Determine the (X, Y) coordinate at the center of the cell enclosing the given text.  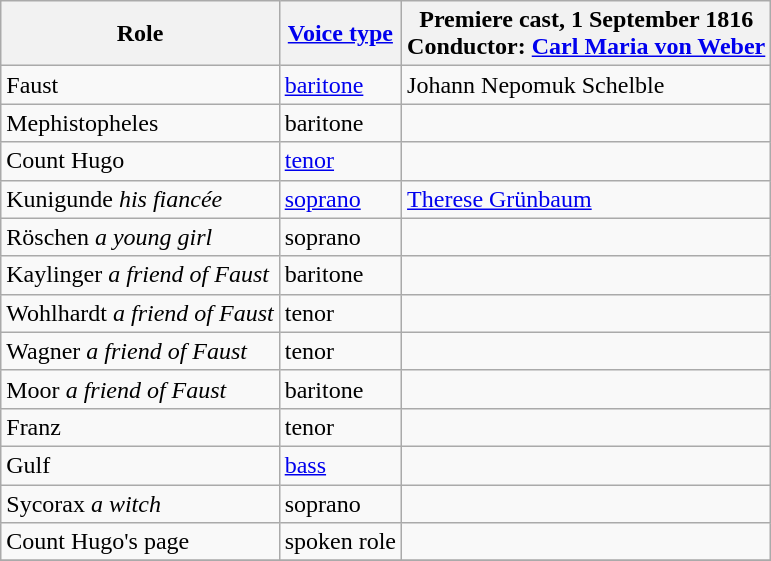
Voice type (340, 34)
Johann Nepomuk Schelble (586, 85)
Röschen a young girl (140, 237)
Role (140, 34)
Sycorax a witch (140, 503)
spoken role (340, 542)
Therese Grünbaum (586, 199)
Wohlhardt a friend of Faust (140, 313)
Kunigunde his fiancée (140, 199)
Count Hugo (140, 161)
Wagner a friend of Faust (140, 351)
Franz (140, 427)
bass (340, 465)
Gulf (140, 465)
Count Hugo's page (140, 542)
Kaylinger a friend of Faust (140, 275)
Faust (140, 85)
Mephistopheles (140, 123)
Premiere cast, 1 September 1816Conductor: Carl Maria von Weber (586, 34)
Moor a friend of Faust (140, 389)
